From the cell containing the given text, extract its center point as (x, y) coordinate. 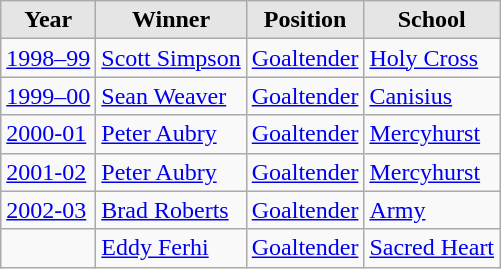
1999–00 (48, 96)
Eddy Ferhi (171, 248)
Year (48, 20)
1998–99 (48, 58)
Winner (171, 20)
Army (432, 210)
Canisius (432, 96)
Sacred Heart (432, 248)
Position (305, 20)
Scott Simpson (171, 58)
Sean Weaver (171, 96)
2001-02 (48, 172)
School (432, 20)
2000-01 (48, 134)
Holy Cross (432, 58)
Brad Roberts (171, 210)
2002-03 (48, 210)
